Detect which cell encompasses the target text, then output its (x, y) center coordinate. 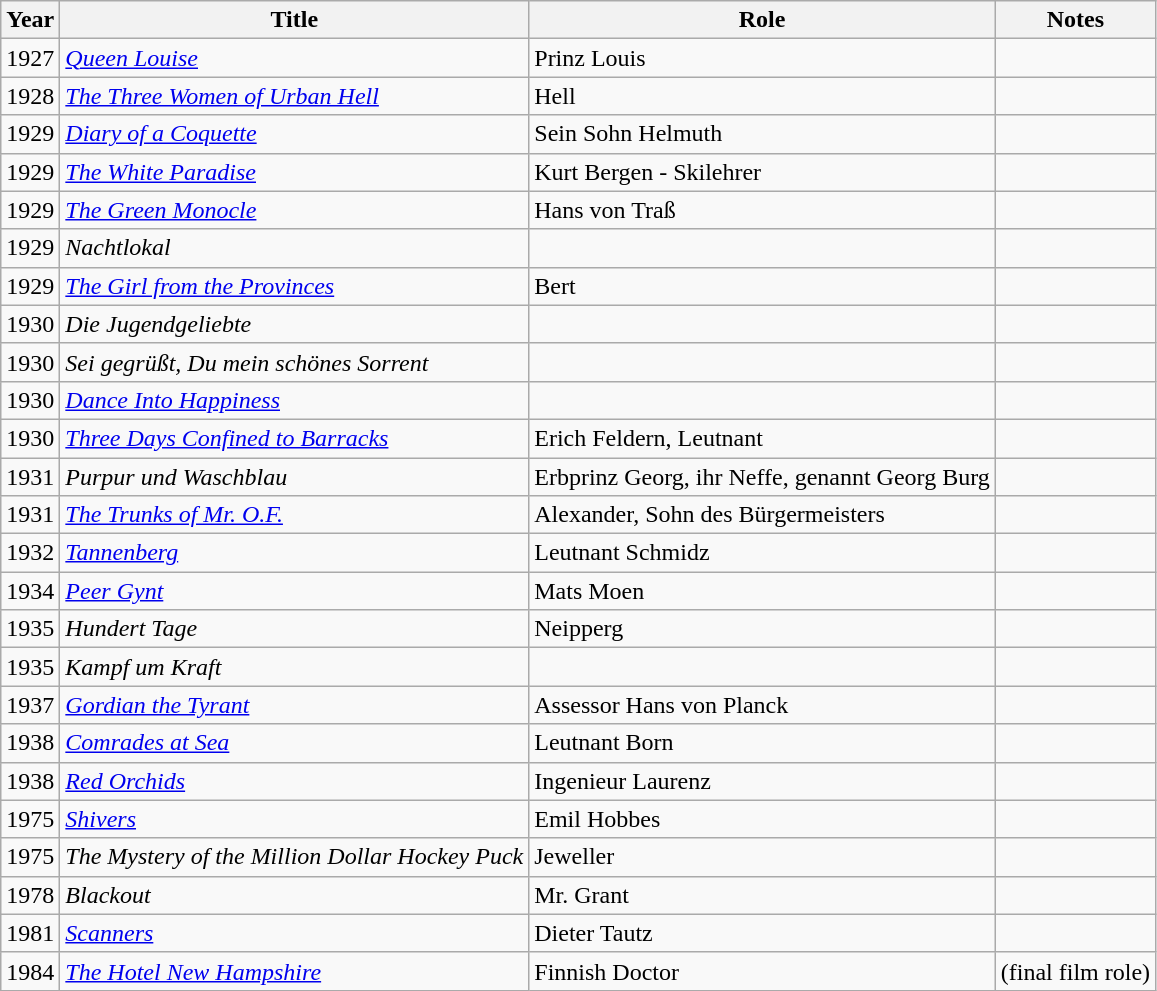
1984 (30, 971)
Prinz Louis (762, 58)
Ingenieur Laurenz (762, 781)
The Girl from the Provinces (294, 286)
Blackout (294, 895)
Finnish Doctor (762, 971)
Nachtlokal (294, 248)
Alexander, Sohn des Bürgermeisters (762, 515)
Die Jugendgeliebte (294, 324)
Kampf um Kraft (294, 667)
Tannenberg (294, 553)
Title (294, 20)
Comrades at Sea (294, 743)
The Green Monocle (294, 210)
Hundert Tage (294, 629)
1978 (30, 895)
(final film role) (1075, 971)
1927 (30, 58)
The Trunks of Mr. O.F. (294, 515)
1981 (30, 933)
Purpur und Waschblau (294, 477)
Sei gegrüßt, Du mein schönes Sorrent (294, 362)
Three Days Confined to Barracks (294, 438)
Notes (1075, 20)
Diary of a Coquette (294, 134)
Mats Moen (762, 591)
Shivers (294, 819)
Leutnant Born (762, 743)
Hans von Traß (762, 210)
Hell (762, 96)
Jeweller (762, 857)
The Mystery of the Million Dollar Hockey Puck (294, 857)
Erbprinz Georg, ihr Neffe, genannt Georg Burg (762, 477)
Sein Sohn Helmuth (762, 134)
Mr. Grant (762, 895)
Erich Feldern, Leutnant (762, 438)
Bert (762, 286)
Peer Gynt (294, 591)
Kurt Bergen - Skilehrer (762, 172)
Year (30, 20)
Gordian the Tyrant (294, 705)
1937 (30, 705)
1928 (30, 96)
1934 (30, 591)
Dieter Tautz (762, 933)
Queen Louise (294, 58)
1932 (30, 553)
Emil Hobbes (762, 819)
The White Paradise (294, 172)
Role (762, 20)
The Three Women of Urban Hell (294, 96)
Scanners (294, 933)
Leutnant Schmidz (762, 553)
Assessor Hans von Planck (762, 705)
Neipperg (762, 629)
The Hotel New Hampshire (294, 971)
Dance Into Happiness (294, 400)
Red Orchids (294, 781)
